Detect which cell encompasses the target text, then output its [X, Y] center coordinate. 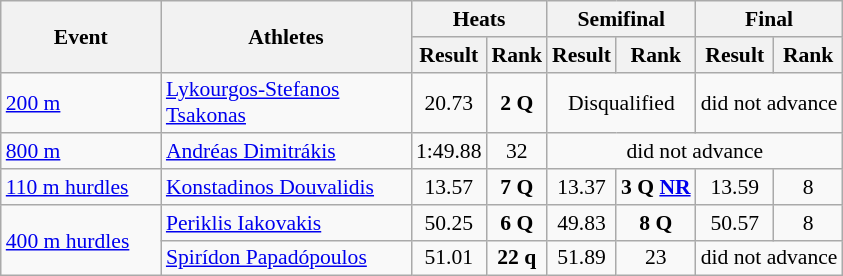
50.57 [735, 223]
22 q [516, 258]
Athletes [286, 36]
Periklis Iakovakis [286, 223]
13.57 [448, 187]
20.73 [448, 102]
13.59 [735, 187]
800 m [81, 152]
1:49.88 [448, 152]
32 [516, 152]
Lykourgos-Stefanos Tsakonas [286, 102]
2 Q [516, 102]
Heats [479, 19]
Konstadinos Douvalidis [286, 187]
49.83 [582, 223]
13.37 [582, 187]
Spirídon Papadópoulos [286, 258]
3 Q NR [656, 187]
23 [656, 258]
Disqualified [622, 102]
400 m hurdles [81, 240]
8 Q [656, 223]
Semifinal [622, 19]
7 Q [516, 187]
110 m hurdles [81, 187]
6 Q [516, 223]
50.25 [448, 223]
200 m [81, 102]
51.89 [582, 258]
Andréas Dimitrákis [286, 152]
Final [770, 19]
Event [81, 36]
51.01 [448, 258]
